Output the [X, Y] coordinate of the center of the cell containing the given text.  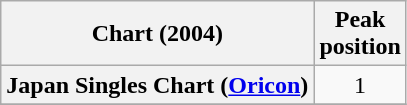
Chart (2004) [158, 34]
1 [360, 85]
Peakposition [360, 34]
Japan Singles Chart (Oricon) [158, 85]
